Determine the [x, y] coordinate at the center of the cell enclosing the given text.  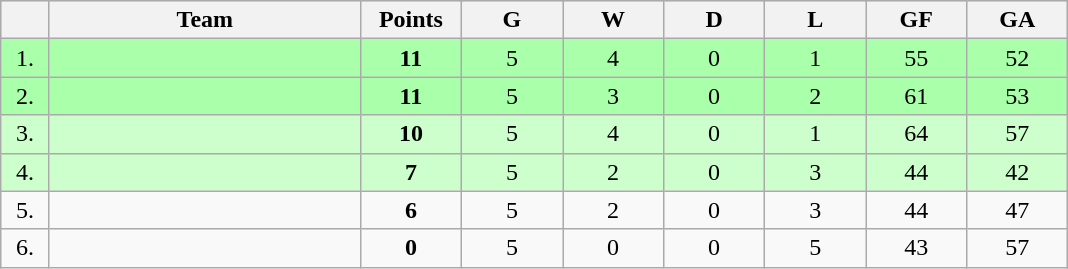
2. [26, 96]
1. [26, 58]
52 [1018, 58]
47 [1018, 210]
5. [26, 210]
42 [1018, 172]
4. [26, 172]
3. [26, 134]
6 [410, 210]
D [714, 20]
55 [916, 58]
G [512, 20]
64 [916, 134]
43 [916, 248]
Points [410, 20]
GF [916, 20]
W [612, 20]
61 [916, 96]
10 [410, 134]
L [816, 20]
Team [204, 20]
GA [1018, 20]
6. [26, 248]
53 [1018, 96]
7 [410, 172]
